Determine the [x, y] coordinate at the center of the cell enclosing the given text.  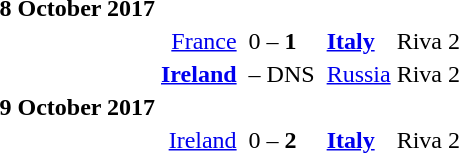
Ireland [200, 74]
0 – 1 [282, 41]
Russia [358, 74]
France [200, 41]
Italy [358, 41]
– DNS [282, 74]
